Scan for the cell matching the given text and deliver its [x, y] coordinate at center. 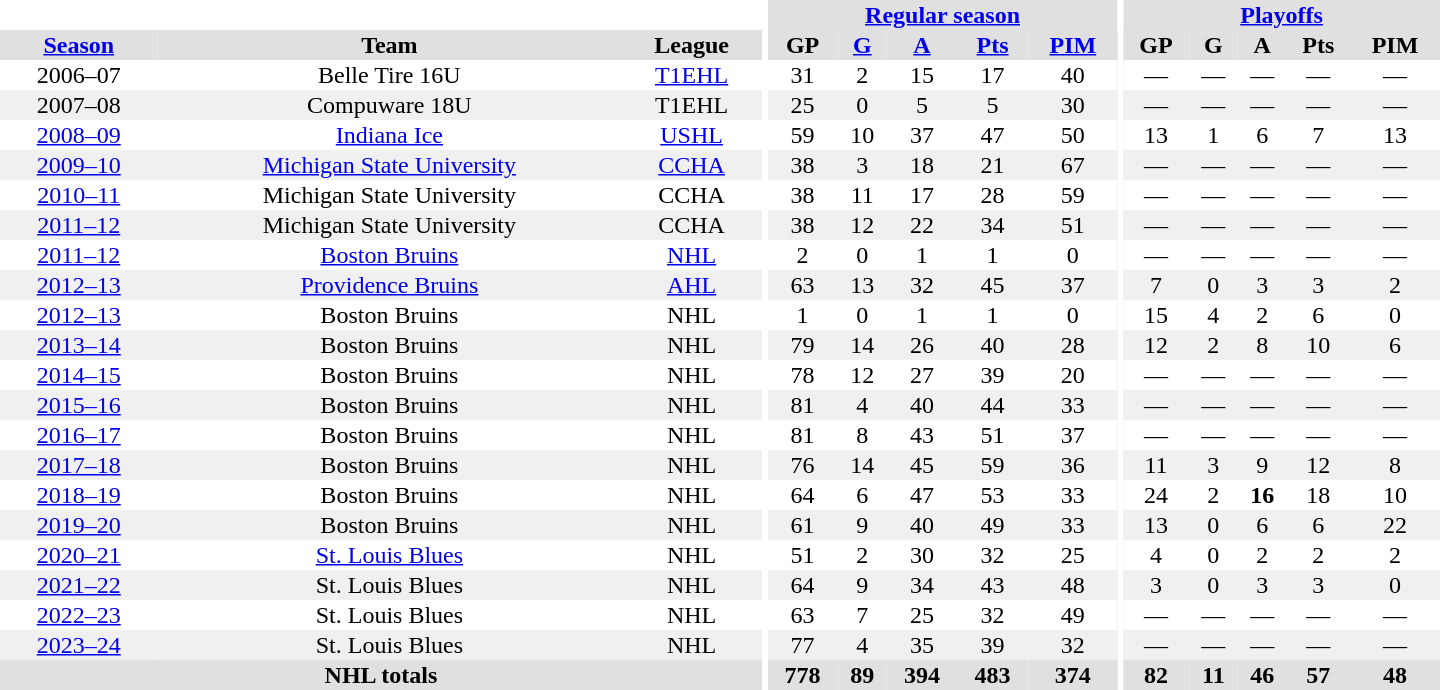
2022–23 [78, 615]
Belle Tire 16U [389, 75]
778 [802, 675]
2010–11 [78, 195]
2008–09 [78, 135]
53 [992, 495]
League [692, 45]
AHL [692, 285]
26 [922, 345]
2007–08 [78, 105]
Team [389, 45]
57 [1318, 675]
2019–20 [78, 525]
89 [862, 675]
36 [1073, 465]
46 [1262, 675]
2009–10 [78, 165]
2016–17 [78, 435]
483 [992, 675]
USHL [692, 135]
Season [78, 45]
2013–14 [78, 345]
24 [1156, 495]
77 [802, 645]
2021–22 [78, 585]
2023–24 [78, 645]
Compuware 18U [389, 105]
2020–21 [78, 555]
2015–16 [78, 405]
20 [1073, 375]
Providence Bruins [389, 285]
2014–15 [78, 375]
394 [922, 675]
82 [1156, 675]
27 [922, 375]
2006–07 [78, 75]
35 [922, 645]
Indiana Ice [389, 135]
NHL totals [381, 675]
31 [802, 75]
Regular season [942, 15]
50 [1073, 135]
78 [802, 375]
44 [992, 405]
79 [802, 345]
374 [1073, 675]
76 [802, 465]
67 [1073, 165]
21 [992, 165]
Playoffs [1282, 15]
2018–19 [78, 495]
16 [1262, 495]
61 [802, 525]
2017–18 [78, 465]
